Search for the cell housing the specified text and yield its [X, Y] center coordinate. 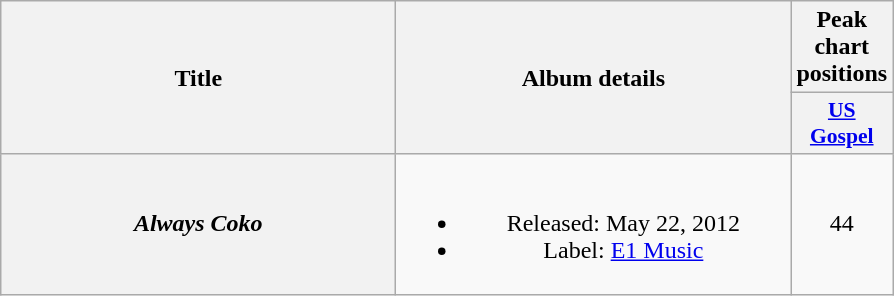
Title [198, 78]
Always Coko [198, 224]
Album details [594, 78]
Released: May 22, 2012Label: E1 Music [594, 224]
44 [842, 224]
Peak chart positions [842, 47]
USGospel [842, 124]
